Provide the [x, y] coordinate of the cell's center where the given text is located.  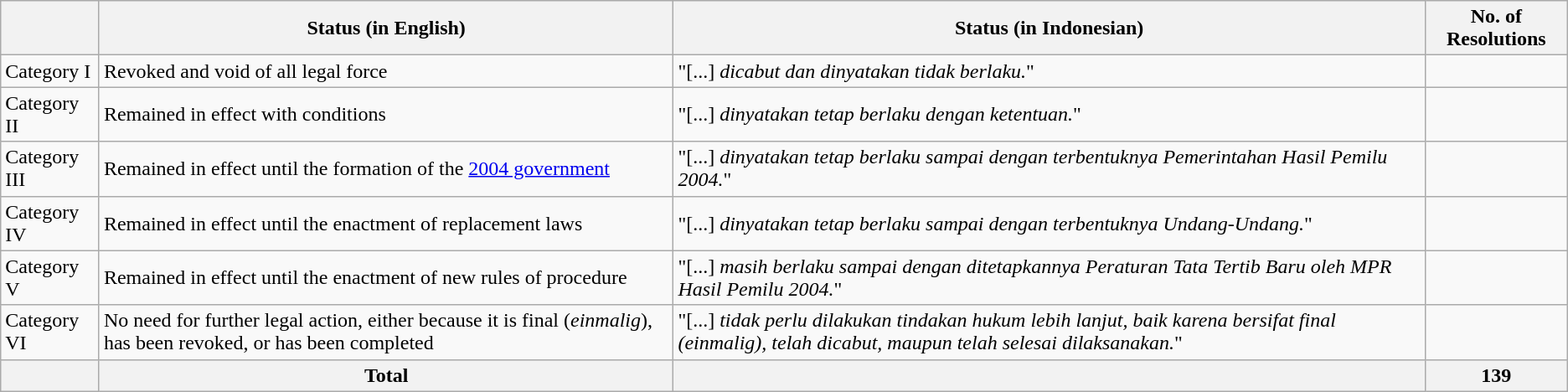
Status (in Indonesian) [1050, 28]
No. of Resolutions [1496, 28]
Category V [50, 278]
Category III [50, 169]
"[...] dinyatakan tetap berlaku sampai dengan terbentuknya Undang-Undang." [1050, 223]
"[...] masih berlaku sampai dengan ditetapkannya Peraturan Tata Tertib Baru oleh MPR Hasil Pemilu 2004." [1050, 278]
"[...] dinyatakan tetap berlaku dengan ketentuan." [1050, 114]
Remained in effect until the formation of the 2004 government [385, 169]
Remained in effect until the enactment of replacement laws [385, 223]
Total [385, 375]
Remained in effect with conditions [385, 114]
Status (in English) [385, 28]
Category VI [50, 332]
"[...] dicabut dan dinyatakan tidak berlaku." [1050, 71]
Category II [50, 114]
Category IV [50, 223]
Category I [50, 71]
No need for further legal action, either because it is final (einmalig), has been revoked, or has been completed [385, 332]
Revoked and void of all legal force [385, 71]
139 [1496, 375]
"[...] tidak perlu dilakukan tindakan hukum lebih lanjut, baik karena bersifat final (einmalig), telah dicabut, maupun telah selesai dilaksanakan." [1050, 332]
"[...] dinyatakan tetap berlaku sampai dengan terbentuknya Pemerintahan Hasil Pemilu 2004." [1050, 169]
Remained in effect until the enactment of new rules of procedure [385, 278]
